Return the (x, y) coordinate for the center point of the cell that contains the specified text.  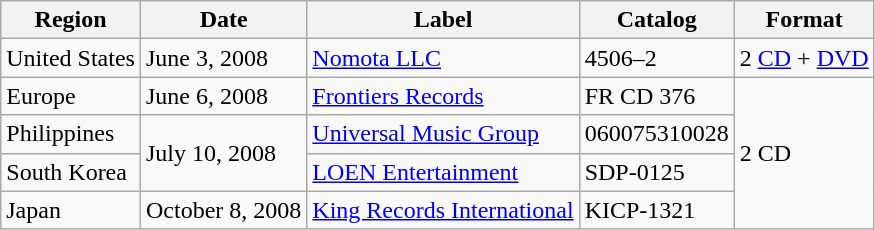
June 6, 2008 (223, 96)
060075310028 (656, 134)
Catalog (656, 20)
Date (223, 20)
South Korea (71, 172)
Format (804, 20)
King Records International (443, 210)
FR CD 376 (656, 96)
Region (71, 20)
Europe (71, 96)
2 CD (804, 153)
Philippines (71, 134)
July 10, 2008 (223, 153)
KICP-1321 (656, 210)
Label (443, 20)
June 3, 2008 (223, 58)
Universal Music Group (443, 134)
SDP-0125 (656, 172)
United States (71, 58)
Japan (71, 210)
October 8, 2008 (223, 210)
4506–2 (656, 58)
LOEN Entertainment (443, 172)
2 CD + DVD (804, 58)
Frontiers Records (443, 96)
Nomota LLC (443, 58)
